Identify which cell holds the provided text, then report its (X, Y) central coordinate. 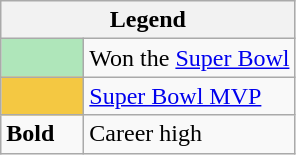
Won the Super Bowl (190, 58)
Super Bowl MVP (190, 96)
Legend (148, 20)
Bold (42, 134)
Career high (190, 134)
